Provide the (x, y) coordinate of the cell's center where the given text is located.  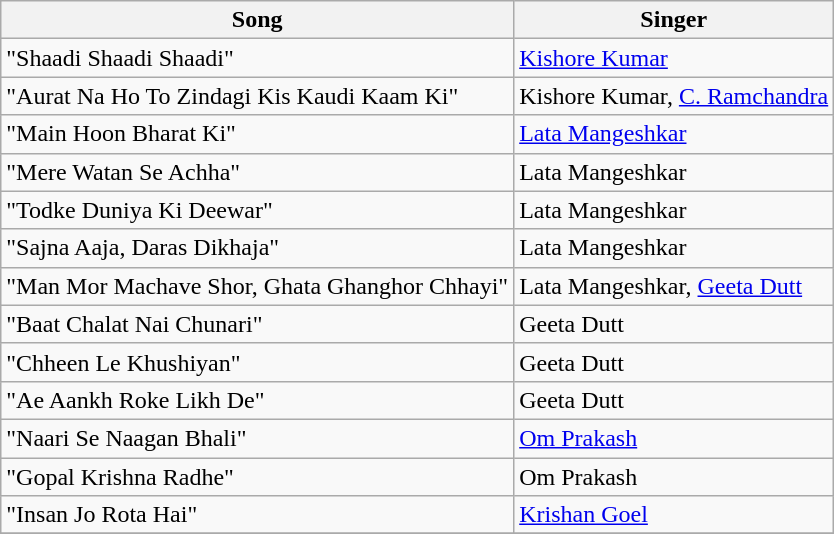
"Gopal Krishna Radhe" (258, 477)
Kishore Kumar, C. Ramchandra (674, 96)
"Ae Aankh Roke Likh De" (258, 400)
Song (258, 20)
"Aurat Na Ho To Zindagi Kis Kaudi Kaam Ki" (258, 96)
Lata Mangeshkar, Geeta Dutt (674, 286)
"Shaadi Shaadi Shaadi" (258, 58)
"Main Hoon Bharat Ki" (258, 134)
Kishore Kumar (674, 58)
"Sajna Aaja, Daras Dikhaja" (258, 248)
"Todke Duniya Ki Deewar" (258, 210)
Singer (674, 20)
Krishan Goel (674, 515)
"Naari Se Naagan Bhali" (258, 438)
"Chheen Le Khushiyan" (258, 362)
"Mere Watan Se Achha" (258, 172)
"Baat Chalat Nai Chunari" (258, 324)
"Insan Jo Rota Hai" (258, 515)
"Man Mor Machave Shor, Ghata Ghanghor Chhayi" (258, 286)
